Identify which cell holds the provided text, then report its [X, Y] central coordinate. 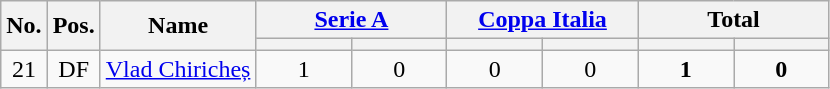
Name [178, 26]
Coppa Italia [542, 20]
Pos. [74, 26]
21 [24, 69]
Vlad Chiricheș [178, 69]
Total [734, 20]
No. [24, 26]
DF [74, 69]
Serie A [352, 20]
